Return the [X, Y] coordinate for the center point of the cell that contains the specified text.  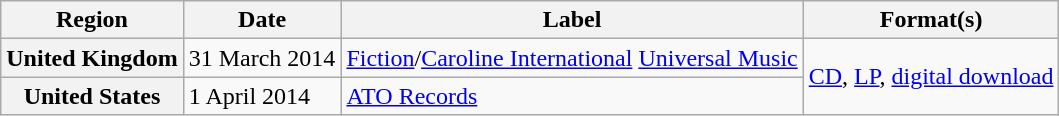
Region [92, 20]
CD, LP, digital download [931, 77]
United States [92, 96]
Fiction/Caroline International Universal Music [572, 58]
1 April 2014 [262, 96]
ATO Records [572, 96]
United Kingdom [92, 58]
Date [262, 20]
Format(s) [931, 20]
31 March 2014 [262, 58]
Label [572, 20]
